Extract the [x, y] coordinate from the center of the cell holding the provided text.  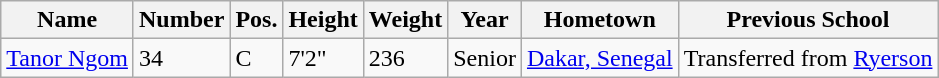
Weight [405, 20]
236 [405, 58]
Number [181, 20]
Tanor Ngom [68, 58]
34 [181, 58]
Name [68, 20]
Transferred from Ryerson [808, 58]
7'2" [323, 58]
Pos. [256, 20]
Year [485, 20]
C [256, 58]
Height [323, 20]
Senior [485, 58]
Hometown [600, 20]
Dakar, Senegal [600, 58]
Previous School [808, 20]
